Determine the (X, Y) coordinate at the center of the cell enclosing the given text.  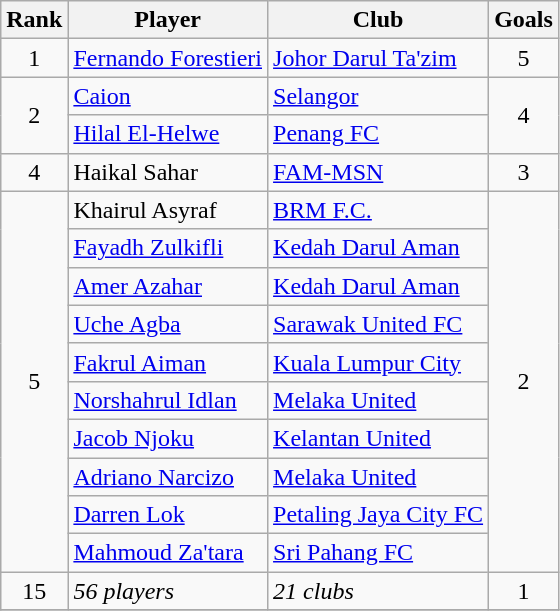
Penang FC (378, 134)
Darren Lok (168, 515)
Goals (524, 20)
Hilal El-Helwe (168, 134)
Kelantan United (378, 438)
Club (378, 20)
Caion (168, 96)
Player (168, 20)
Haikal Sahar (168, 172)
Jacob Njoku (168, 438)
Uche Agba (168, 324)
21 clubs (378, 591)
Khairul Asyraf (168, 210)
Adriano Narcizo (168, 477)
Kuala Lumpur City (378, 362)
Norshahrul Idlan (168, 400)
3 (524, 172)
Johor Darul Ta'zim (378, 58)
Rank (34, 20)
Mahmoud Za'tara (168, 553)
Fernando Forestieri (168, 58)
Fayadh Zulkifli (168, 248)
BRM F.C. (378, 210)
Petaling Jaya City FC (378, 515)
Selangor (378, 96)
FAM-MSN (378, 172)
Sarawak United FC (378, 324)
Fakrul Aiman (168, 362)
Sri Pahang FC (378, 553)
Amer Azahar (168, 286)
56 players (168, 591)
15 (34, 591)
